Provide the (X, Y) coordinate of the cell's center where the given text is located.  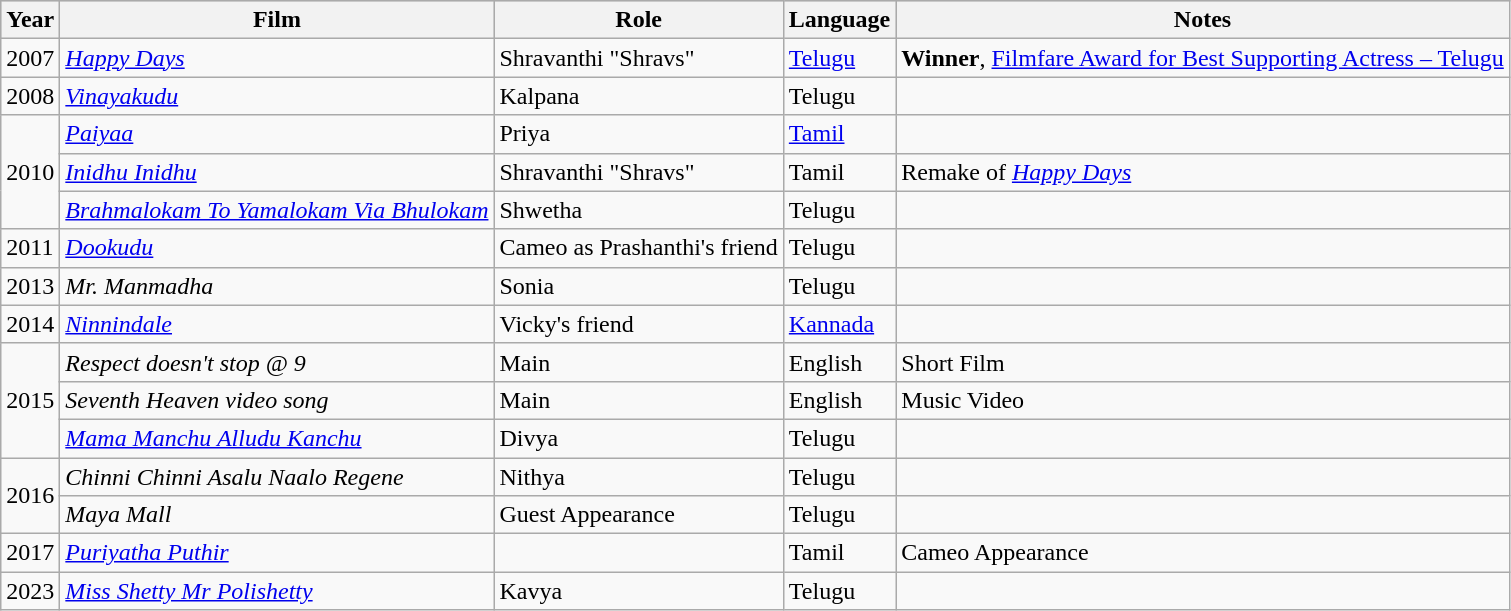
2007 (30, 58)
Notes (1203, 20)
Priya (638, 134)
Dookudu (277, 248)
Cameo Appearance (1203, 553)
Inidhu Inidhu (277, 172)
2010 (30, 172)
2013 (30, 286)
Vinayakudu (277, 96)
Ninnindale (277, 324)
Respect doesn't stop @ 9 (277, 362)
Divya (638, 438)
Puriyatha Puthir (277, 553)
Miss Shetty Mr Polishetty (277, 591)
2015 (30, 400)
Shwetha (638, 210)
Vicky's friend (638, 324)
Maya Mall (277, 515)
Paiyaa (277, 134)
Music Video (1203, 400)
Film (277, 20)
Kannada (839, 324)
2011 (30, 248)
Kavya (638, 591)
Mama Manchu Alludu Kanchu (277, 438)
Happy Days (277, 58)
Nithya (638, 477)
Language (839, 20)
Remake of Happy Days (1203, 172)
Guest Appearance (638, 515)
Winner, Filmfare Award for Best Supporting Actress – Telugu (1203, 58)
Mr. Manmadha (277, 286)
Short Film (1203, 362)
Brahmalokam To Yamalokam Via Bhulokam (277, 210)
2008 (30, 96)
2014 (30, 324)
Seventh Heaven video song (277, 400)
Kalpana (638, 96)
Cameo as Prashanthi's friend (638, 248)
Sonia (638, 286)
2023 (30, 591)
Role (638, 20)
2017 (30, 553)
Chinni Chinni Asalu Naalo Regene (277, 477)
2016 (30, 496)
Year (30, 20)
